Provide the [X, Y] coordinate of the cell's center where the given text is located.  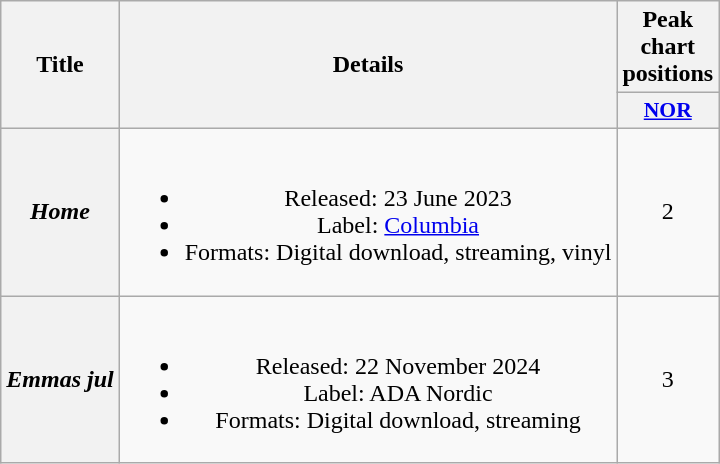
NOR [668, 111]
2 [668, 212]
Home [60, 212]
3 [668, 380]
Details [368, 65]
Released: 23 June 2023Label: ColumbiaFormats: Digital download, streaming, vinyl [368, 212]
Emmas jul [60, 380]
Released: 22 November 2024Label: ADA NordicFormats: Digital download, streaming [368, 380]
Title [60, 65]
Peak chart positions [668, 47]
